Identify which cell holds the provided text, then report its (X, Y) central coordinate. 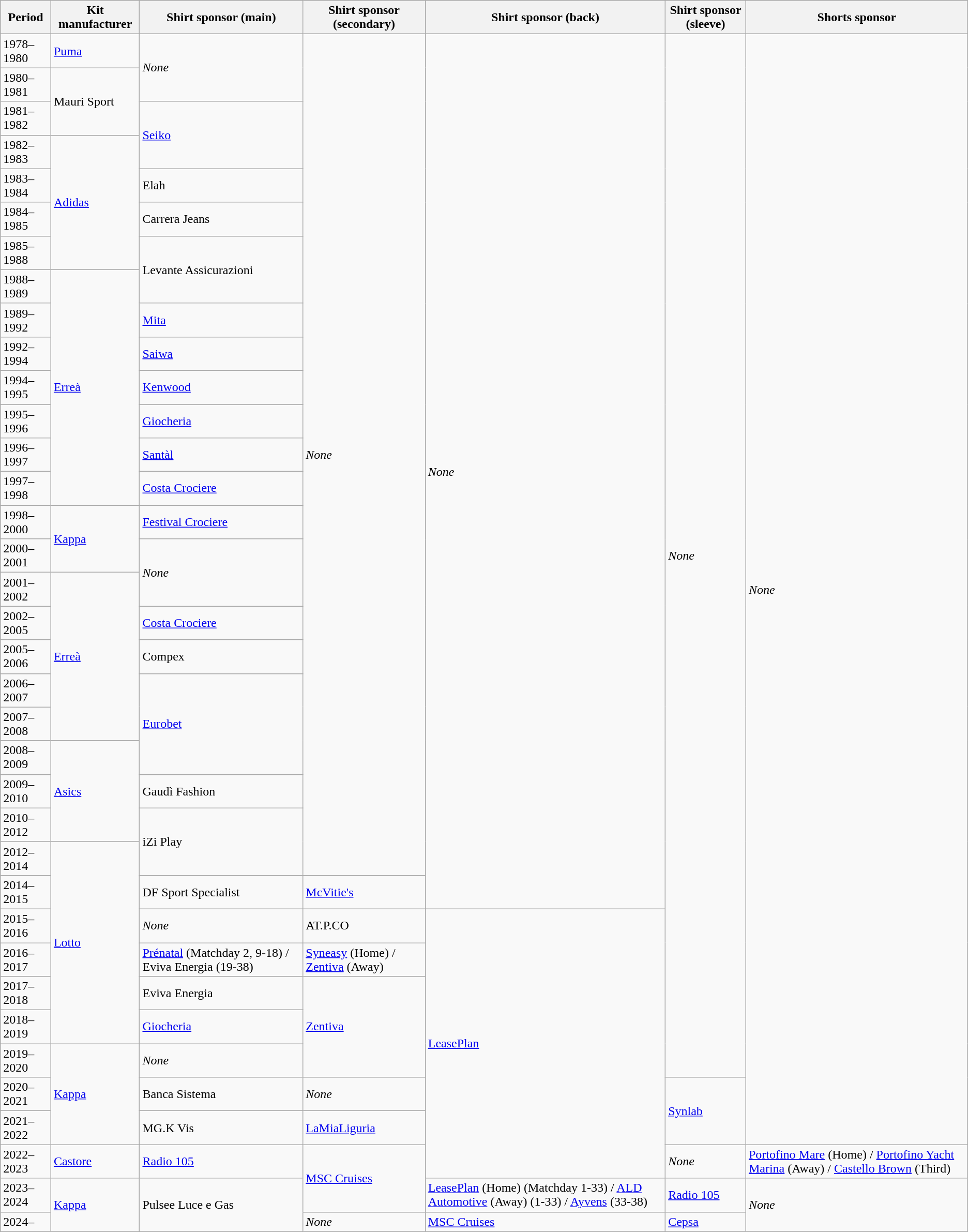
1988–1989 (26, 287)
Shorts sponsor (856, 18)
1980–1981 (26, 85)
Prénatal (Matchday 2, 9-18) / Eviva Energia (19-38) (221, 959)
2022–2023 (26, 1162)
2021–2022 (26, 1128)
1994–1995 (26, 387)
1983–1984 (26, 185)
2015–2016 (26, 926)
2020–2021 (26, 1094)
1992–1994 (26, 354)
Kit manufacturer (95, 18)
Castore (95, 1162)
Levante Assicurazioni (221, 269)
Puma (95, 51)
LeasePlan (Home) (Matchday 1-33) / ALD Automotive (Away) (1-33) / Ayvens (33-38) (545, 1195)
Elah (221, 185)
2018–2019 (26, 1027)
LeasePlan (545, 1043)
Shirt sponsor (secondary) (364, 18)
2007–2008 (26, 724)
1998–2000 (26, 522)
Shirt sponsor (main) (221, 18)
Zentiva (364, 1027)
Shirt sponsor (sleeve) (706, 18)
2016–2017 (26, 959)
1995–1996 (26, 421)
Compex (221, 657)
McVitie's (364, 892)
1989–1992 (26, 320)
2012–2014 (26, 859)
Period (26, 18)
2024– (26, 1222)
Mita (221, 320)
Seiko (221, 135)
LaMiaLiguria (364, 1128)
Shirt sponsor (back) (545, 18)
MG.K Vis (221, 1128)
2023–2024 (26, 1195)
Kenwood (221, 387)
2009–2010 (26, 791)
1996–1997 (26, 455)
2000–2001 (26, 555)
Saiwa (221, 354)
Asics (95, 791)
Adidas (95, 202)
Cepsa (706, 1222)
2005–2006 (26, 657)
Carrera Jeans (221, 219)
Pulsee Luce e Gas (221, 1205)
2008–2009 (26, 757)
DF Sport Specialist (221, 892)
Portofino Mare (Home) / Portofino Yacht Marina (Away) / Castello Brown (Third) (856, 1162)
Eurobet (221, 724)
Gaudì Fashion (221, 791)
Banca Sistema (221, 1094)
1982–1983 (26, 152)
1997–1998 (26, 488)
2019–2020 (26, 1060)
2001–2002 (26, 590)
Synlab (706, 1111)
Festival Crociere (221, 522)
2002–2005 (26, 623)
2010–2012 (26, 824)
1978–1980 (26, 51)
Syneasy (Home) / Zentiva (Away) (364, 959)
iZi Play (221, 842)
Mauri Sport (95, 101)
Eviva Energia (221, 993)
2006–2007 (26, 690)
Santàl (221, 455)
AT.P.CO (364, 926)
1985–1988 (26, 252)
1981–1982 (26, 118)
2017–2018 (26, 993)
1984–1985 (26, 219)
Lotto (95, 942)
2014–2015 (26, 892)
